Capture the cell that displays the provided text and extract its [x, y] central coordinate. 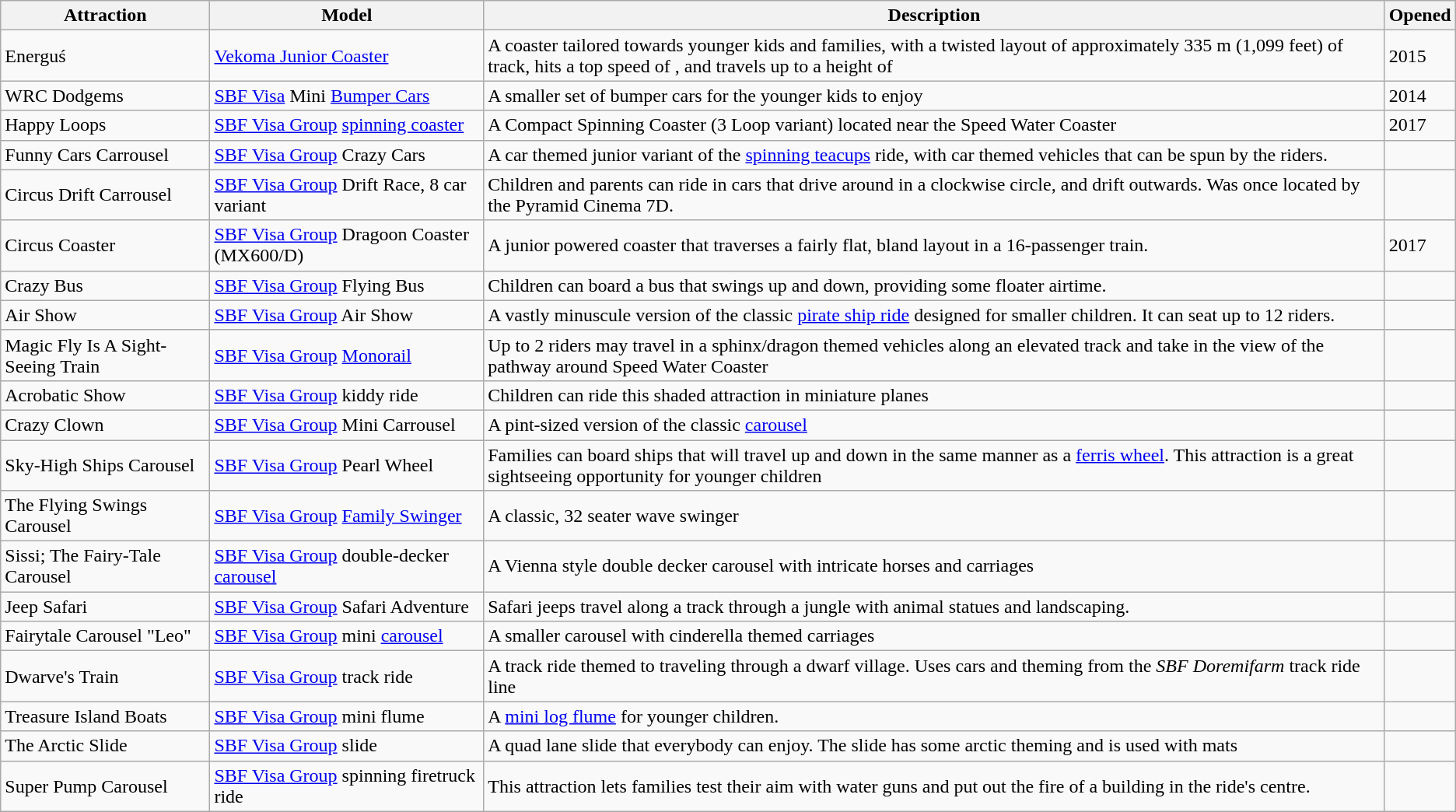
Children can board a bus that swings up and down, providing some floater airtime. [934, 285]
Opened [1420, 16]
The Flying Swings Carousel [106, 516]
A track ride themed to traveling through a dwarf village. Uses cars and theming from the SBF Doremifarm track ride line [934, 677]
Crazy Bus [106, 285]
Attraction [106, 16]
A vastly minuscule version of the classic pirate ship ride designed for smaller children. It can seat up to 12 riders. [934, 315]
Funny Cars Carrousel [106, 155]
A smaller carousel with cinderella themed carriages [934, 636]
Safari jeeps travel along a track through a jungle with animal statues and landscaping. [934, 607]
A pint-sized version of the classic carousel [934, 425]
SBF Visa Group kiddy ride [347, 395]
A Vienna style double decker carousel with intricate horses and carriages [934, 566]
Circus Coaster [106, 246]
SBF Visa Group Pearl Wheel [347, 465]
2014 [1420, 96]
SBF Visa Group Air Show [347, 315]
SBF Visa Group mini flume [347, 716]
Children can ride this shaded attraction in miniature planes [934, 395]
This attraction lets families test their aim with water guns and put out the fire of a building in the ride's centre. [934, 786]
A car themed junior variant of the spinning teacups ride, with car themed vehicles that can be spun by the riders. [934, 155]
SBF Visa Group spinning coaster [347, 125]
SBF Visa Group Flying Bus [347, 285]
SBF Visa Group Safari Adventure [347, 607]
A classic, 32 seater wave swinger [934, 516]
Sissi; The Fairy-Tale Carousel [106, 566]
Circus Drift Carrousel [106, 194]
SBF Visa Group mini carousel [347, 636]
Super Pump Carousel [106, 786]
Crazy Clown [106, 425]
Happy Loops [106, 125]
Jeep Safari [106, 607]
Sky-High Ships Carousel [106, 465]
Children and parents can ride in cars that drive around in a clockwise circle, and drift outwards. Was once located by the Pyramid Cinema 7D. [934, 194]
SBF Visa Group Crazy Cars [347, 155]
Acrobatic Show [106, 395]
Magic Fly Is A Sight-Seeing Train [106, 355]
Model [347, 16]
SBF Visa Group Drift Race, 8 car variant [347, 194]
SBF Visa Group track ride [347, 677]
A quad lane slide that everybody can enjoy. The slide has some arctic theming and is used with mats [934, 746]
Up to 2 riders may travel in a sphinx/dragon themed vehicles along an elevated track and take in the view of the pathway around Speed Water Coaster [934, 355]
SBF Visa Group Mini Carrousel [347, 425]
A mini log flume for younger children. [934, 716]
SBF Visa Group Family Swinger [347, 516]
Air Show [106, 315]
SBF Visa Group spinning firetruck ride [347, 786]
SBF Visa Group slide [347, 746]
Fairytale Carousel "Leo" [106, 636]
SBF Visa Mini Bumper Cars [347, 96]
Description [934, 16]
SBF Visa Group Monorail [347, 355]
Treasure Island Boats [106, 716]
Energuś [106, 56]
WRC Dodgems [106, 96]
A smaller set of bumper cars for the younger kids to enjoy [934, 96]
Dwarve's Train [106, 677]
SBF Visa Group Dragoon Coaster (MX600/D) [347, 246]
SBF Visa Group double-decker carousel [347, 566]
A junior powered coaster that traverses a fairly flat, bland layout in a 16-passenger train. [934, 246]
2015 [1420, 56]
Vekoma Junior Coaster [347, 56]
A Compact Spinning Coaster (3 Loop variant) located near the Speed Water Coaster [934, 125]
The Arctic Slide [106, 746]
